Pinpoint the cell where the given text exists, returning its [X, Y] midpoint coordinate. 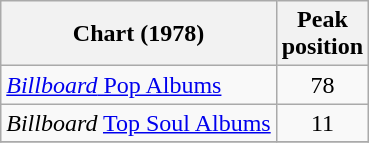
11 [322, 123]
Peakposition [322, 34]
Billboard Top Soul Albums [138, 123]
Chart (1978) [138, 34]
Billboard Pop Albums [138, 85]
78 [322, 85]
